Return [X, Y] of the center of cell containing provided text 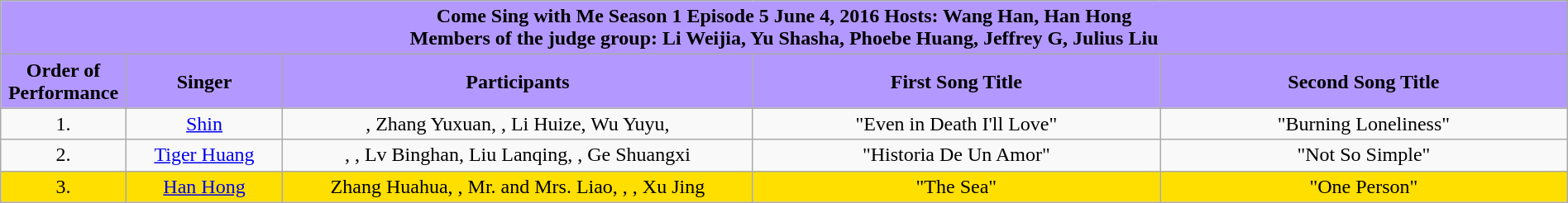
"One Person" [1365, 186]
Participants [518, 81]
Second Song Title [1365, 81]
Singer [203, 81]
First Song Title [956, 81]
"Even in Death I'll Love" [956, 124]
Han Hong [203, 186]
, Zhang Yuxuan, , Li Huize, Wu Yuyu, [518, 124]
"Historia De Un Amor" [956, 155]
"Burning Loneliness" [1365, 124]
Zhang Huahua, , Mr. and Mrs. Liao, , , Xu Jing [518, 186]
"The Sea" [956, 186]
Shin [203, 124]
1. [64, 124]
Tiger Huang [203, 155]
2. [64, 155]
, , Lv Binghan, Liu Lanqing, , Ge Shuangxi [518, 155]
Order of Performance [64, 81]
"Not So Simple" [1365, 155]
3. [64, 186]
